Capture the cell that displays the provided text and extract its [X, Y] central coordinate. 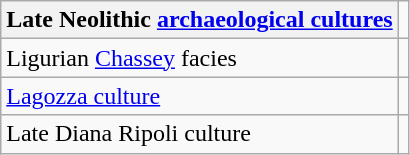
Lagozza culture [200, 96]
Ligurian Chassey facies [200, 58]
Late Diana Ripoli culture [200, 134]
Late Neolithic archaeological cultures [200, 20]
